For the text-containing cell, return its midpoint in [X, Y] coordinate format. 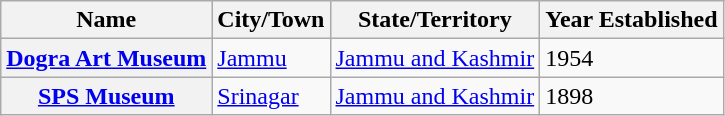
1954 [632, 58]
Dogra Art Museum [106, 58]
Name [106, 20]
1898 [632, 96]
State/Territory [435, 20]
City/Town [271, 20]
Srinagar [271, 96]
Year Established [632, 20]
Jammu [271, 58]
SPS Museum [106, 96]
